Determine the [X, Y] coordinate at the center of the cell enclosing the given text.  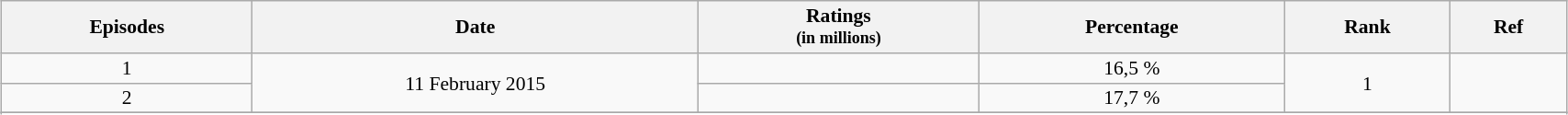
Episodes [127, 28]
Percentage [1131, 28]
17,7 % [1131, 98]
Ratings(in millions) [838, 28]
Ref [1509, 28]
Rank [1367, 28]
2 [127, 98]
16,5 % [1131, 68]
11 February 2015 [476, 83]
Date [476, 28]
